Find where the given text appears and provide that cell's center as (x, y) coordinate. 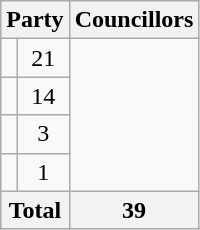
Councillors (134, 20)
21 (43, 58)
39 (134, 210)
1 (43, 172)
14 (43, 96)
Total (35, 210)
3 (43, 134)
Party (35, 20)
